Determine the (x, y) coordinate at the center of the cell enclosing the given text.  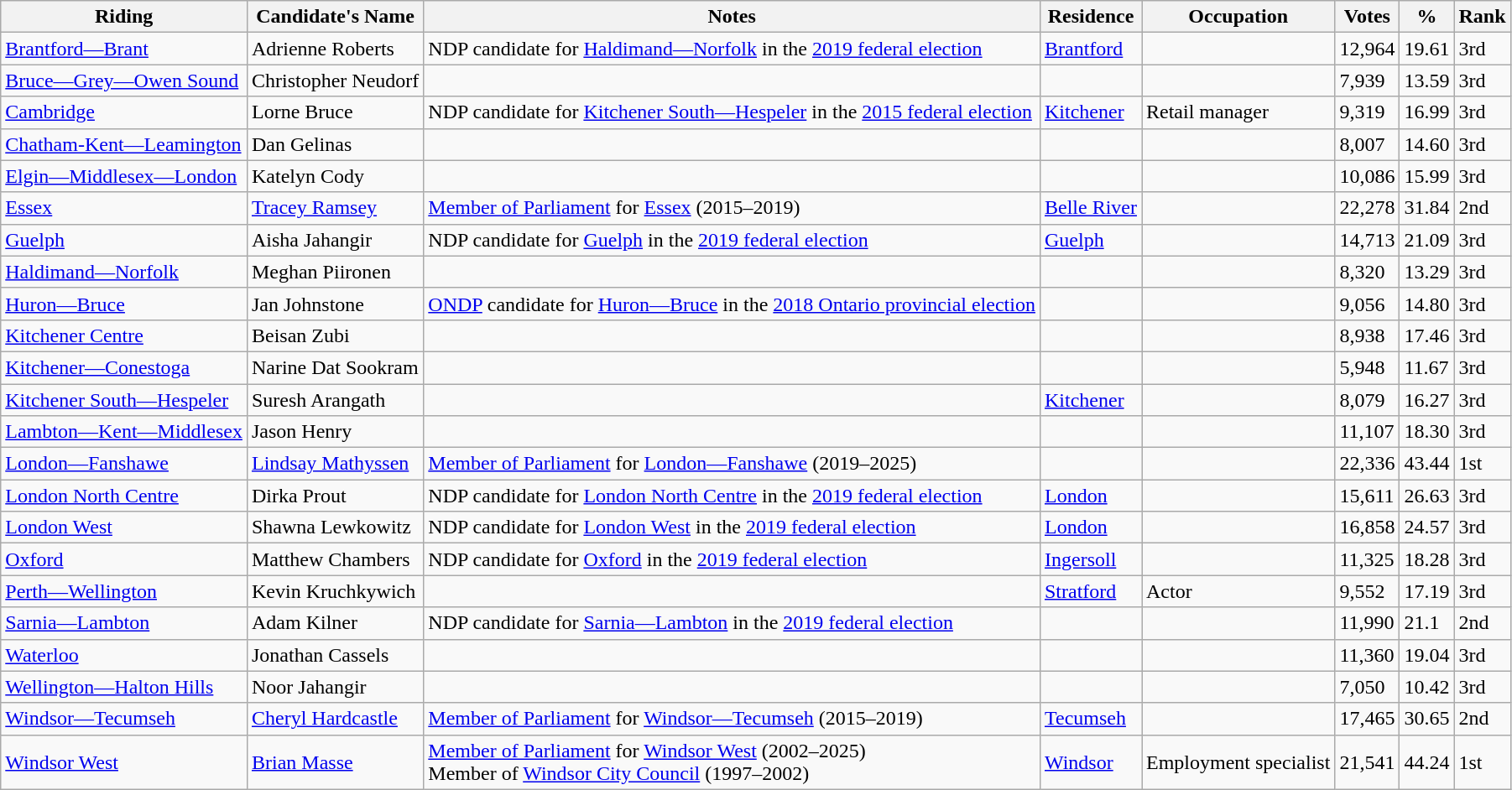
Occupation (1238, 17)
43.44 (1426, 464)
17.46 (1426, 335)
Cambridge (124, 112)
Brantford—Brant (124, 49)
Votes (1368, 17)
5,948 (1368, 367)
Elgin—Middlesex—London (124, 176)
21.09 (1426, 240)
Retail manager (1238, 112)
Ingersoll (1091, 559)
19.04 (1426, 655)
Beisan Zubi (335, 335)
14.80 (1426, 304)
NDP candidate for Oxford in the 2019 federal election (732, 559)
Kitchener—Conestoga (124, 367)
21.1 (1426, 623)
Lambton—Kent—Middlesex (124, 432)
Windsor (1091, 761)
Adrienne Roberts (335, 49)
17,465 (1368, 719)
NDP candidate for London North Centre in the 2019 federal election (732, 496)
Tracey Ramsey (335, 208)
Waterloo (124, 655)
Bruce—Grey—Owen Sound (124, 81)
NDP candidate for London West in the 2019 federal election (732, 528)
22,336 (1368, 464)
Shawna Lewkowitz (335, 528)
19.61 (1426, 49)
Brian Masse (335, 761)
Noor Jahangir (335, 687)
Jonathan Cassels (335, 655)
44.24 (1426, 761)
22,278 (1368, 208)
11,107 (1368, 432)
Kitchener South—Hespeler (124, 400)
Member of Parliament for London—Fanshawe (2019–2025) (732, 464)
NDP candidate for Sarnia—Lambton in the 2019 federal election (732, 623)
Chatham-Kent—Leamington (124, 144)
London—Fanshawe (124, 464)
11,325 (1368, 559)
Belle River (1091, 208)
Notes (732, 17)
Jan Johnstone (335, 304)
Riding (124, 17)
NDP candidate for Kitchener South—Hespeler in the 2015 federal election (732, 112)
Aisha Jahangir (335, 240)
10.42 (1426, 687)
10,086 (1368, 176)
11.67 (1426, 367)
15,611 (1368, 496)
Oxford (124, 559)
16,858 (1368, 528)
7,939 (1368, 81)
Meghan Piironen (335, 272)
Christopher Neudorf (335, 81)
21,541 (1368, 761)
Sarnia—Lambton (124, 623)
18.30 (1426, 432)
London West (124, 528)
8,079 (1368, 400)
Residence (1091, 17)
7,050 (1368, 687)
9,056 (1368, 304)
16.27 (1426, 400)
Kitchener Centre (124, 335)
Windsor West (124, 761)
Cheryl Hardcastle (335, 719)
Stratford (1091, 591)
Wellington—Halton Hills (124, 687)
Candidate's Name (335, 17)
8,938 (1368, 335)
Member of Parliament for Essex (2015–2019) (732, 208)
Matthew Chambers (335, 559)
Dirka Prout (335, 496)
18.28 (1426, 559)
Actor (1238, 591)
12,964 (1368, 49)
13.59 (1426, 81)
17.19 (1426, 591)
Haldimand—Norfolk (124, 272)
14,713 (1368, 240)
Dan Gelinas (335, 144)
Suresh Arangath (335, 400)
11,360 (1368, 655)
Kevin Kruchkywich (335, 591)
14.60 (1426, 144)
11,990 (1368, 623)
30.65 (1426, 719)
15.99 (1426, 176)
Jason Henry (335, 432)
8,007 (1368, 144)
13.29 (1426, 272)
8,320 (1368, 272)
Lorne Bruce (335, 112)
Rank (1482, 17)
9,552 (1368, 591)
26.63 (1426, 496)
16.99 (1426, 112)
NDP candidate for Haldimand—Norfolk in the 2019 federal election (732, 49)
Member of Parliament for Windsor West (2002–2025) Member of Windsor City Council (1997–2002) (732, 761)
NDP candidate for Guelph in the 2019 federal election (732, 240)
Employment specialist (1238, 761)
24.57 (1426, 528)
31.84 (1426, 208)
Essex (124, 208)
9,319 (1368, 112)
% (1426, 17)
Member of Parliament for Windsor—Tecumseh (2015–2019) (732, 719)
Windsor—Tecumseh (124, 719)
Katelyn Cody (335, 176)
London North Centre (124, 496)
Huron—Bruce (124, 304)
Adam Kilner (335, 623)
Narine Dat Sookram (335, 367)
Brantford (1091, 49)
Tecumseh (1091, 719)
ONDP candidate for Huron—Bruce in the 2018 Ontario provincial election (732, 304)
Lindsay Mathyssen (335, 464)
Perth—Wellington (124, 591)
